Locate the cell with the specified text and output its [X, Y] center coordinate. 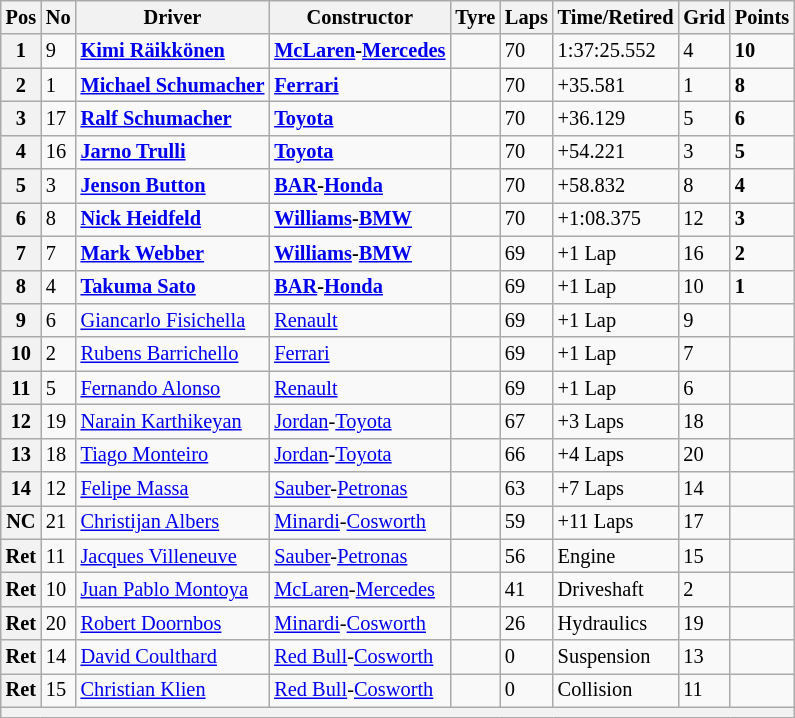
59 [526, 522]
63 [526, 489]
+3 Laps [616, 421]
+1:08.375 [616, 219]
56 [526, 556]
Kimi Räikkönen [173, 51]
Driver [173, 17]
26 [526, 623]
Mark Webber [173, 253]
Nick Heidfeld [173, 219]
Ralf Schumacher [173, 118]
Jarno Trulli [173, 152]
Time/Retired [616, 17]
No [58, 17]
+4 Laps [616, 455]
Tiago Monteiro [173, 455]
Tyre [475, 17]
Hydraulics [616, 623]
NC [21, 522]
Narain Karthikeyan [173, 421]
21 [58, 522]
Robert Doornbos [173, 623]
1:37:25.552 [616, 51]
+54.221 [616, 152]
Jacques Villeneuve [173, 556]
Christian Klien [173, 690]
Collision [616, 690]
Rubens Barrichello [173, 354]
41 [526, 589]
Points [762, 17]
Pos [21, 17]
+11 Laps [616, 522]
Fernando Alonso [173, 388]
Giancarlo Fisichella [173, 320]
Felipe Massa [173, 489]
Engine [616, 556]
+36.129 [616, 118]
67 [526, 421]
+7 Laps [616, 489]
Constructor [360, 17]
Christijan Albers [173, 522]
Juan Pablo Montoya [173, 589]
Jenson Button [173, 186]
+35.581 [616, 85]
Suspension [616, 657]
+58.832 [616, 186]
David Coulthard [173, 657]
Michael Schumacher [173, 85]
Grid [704, 17]
66 [526, 455]
Takuma Sato [173, 287]
Laps [526, 17]
Driveshaft [616, 589]
